Extract the [x, y] coordinate from the center of the cell holding the provided text.  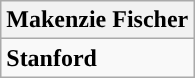
Stanford [98, 58]
Makenzie Fischer [98, 20]
